Capture the cell that displays the provided text and extract its [x, y] central coordinate. 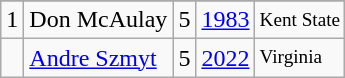
1 [12, 20]
1983 [226, 20]
2022 [226, 58]
Andre Szmyt [98, 58]
Kent State [300, 20]
Don McAulay [98, 20]
Virginia [300, 58]
